Locate the cell with the specified text and output its (x, y) center coordinate. 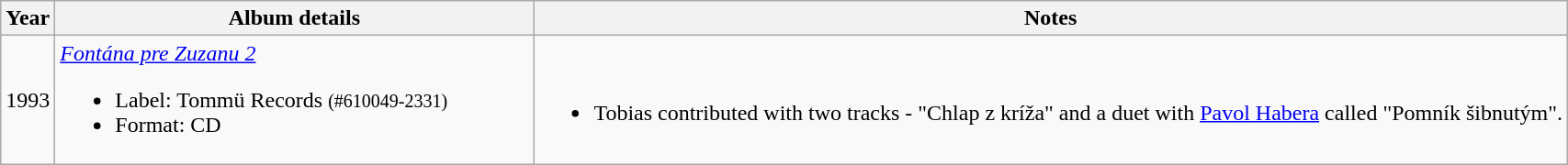
1993 (28, 100)
Fontána pre Zuzanu 2Label: Tommü Records (#610049-2331)Format: CD (294, 100)
Notes (1051, 18)
Tobias contributed with two tracks - "Chlap z kríža" and a duet with Pavol Habera called "Pomník šibnutým". (1051, 100)
Year (28, 18)
Album details (294, 18)
